Detect which cell encompasses the target text, then output its (x, y) center coordinate. 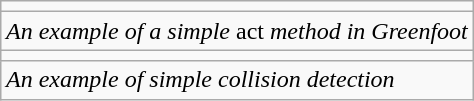
An example of a simple act method in Greenfoot (238, 31)
An example of simple collision detection (238, 80)
